Return [X, Y] of the center of cell containing provided text 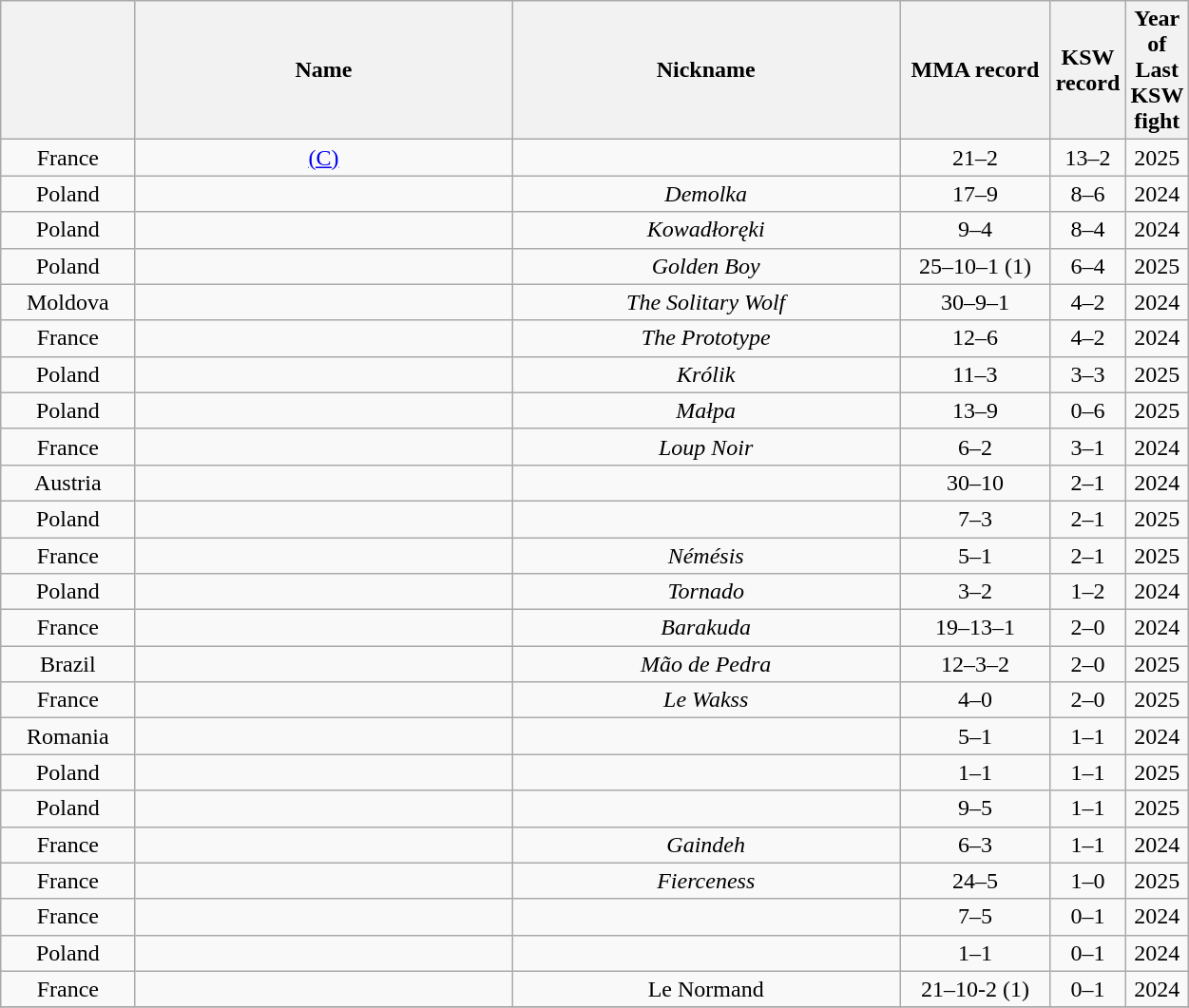
4–0 [975, 700]
8–6 [1087, 194]
Demolka [706, 194]
30–9–1 [975, 302]
Fierceness [706, 881]
13–9 [975, 410]
Year of Last KSW fight [1158, 70]
Gaindeh [706, 845]
Królik [706, 374]
9–5 [975, 808]
Némésis [706, 556]
The Prototype [706, 338]
(C) [323, 158]
25–10–1 (1) [975, 266]
Name [323, 70]
Barakuda [706, 628]
30–10 [975, 483]
19–13–1 [975, 628]
12–3–2 [975, 664]
11–3 [975, 374]
12–6 [975, 338]
The Solitary Wolf [706, 302]
1–2 [1087, 592]
7–3 [975, 519]
3–1 [1087, 447]
Golden Boy [706, 266]
Nickname [706, 70]
Brazil [68, 664]
3–2 [975, 592]
Romania [68, 736]
8–4 [1087, 230]
24–5 [975, 881]
Loup Noir [706, 447]
0–6 [1087, 410]
KSW record [1087, 70]
Le Normand [706, 989]
21–2 [975, 158]
7–5 [975, 917]
13–2 [1087, 158]
Tornado [706, 592]
Le Wakss [706, 700]
17–9 [975, 194]
1–0 [1087, 881]
Kowadłoręki [706, 230]
6–3 [975, 845]
6–2 [975, 447]
6–4 [1087, 266]
21–10-2 (1) [975, 989]
Moldova [68, 302]
9–4 [975, 230]
Małpa [706, 410]
3–3 [1087, 374]
MMA record [975, 70]
Mão de Pedra [706, 664]
Austria [68, 483]
